Output the [X, Y] coordinate of the center of the cell containing the given text.  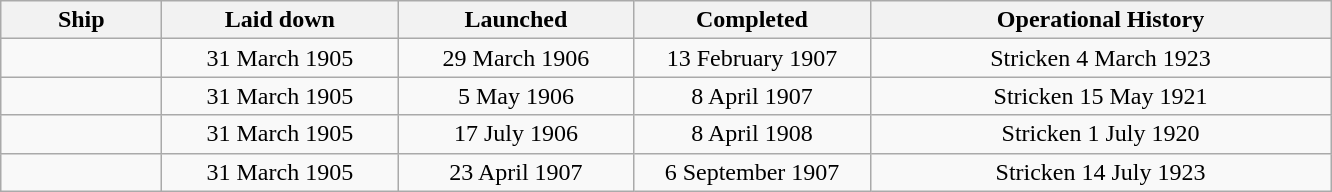
Completed [752, 20]
Stricken 15 May 1921 [1100, 96]
17 July 1906 [516, 134]
Operational History [1100, 20]
Ship [82, 20]
Stricken 1 July 1920 [1100, 134]
6 September 1907 [752, 172]
Laid down [280, 20]
Launched [516, 20]
8 April 1908 [752, 134]
Stricken 14 July 1923 [1100, 172]
8 April 1907 [752, 96]
5 May 1906 [516, 96]
23 April 1907 [516, 172]
29 March 1906 [516, 58]
Stricken 4 March 1923 [1100, 58]
13 February 1907 [752, 58]
